Locate the cell with the specified text and output its (x, y) center coordinate. 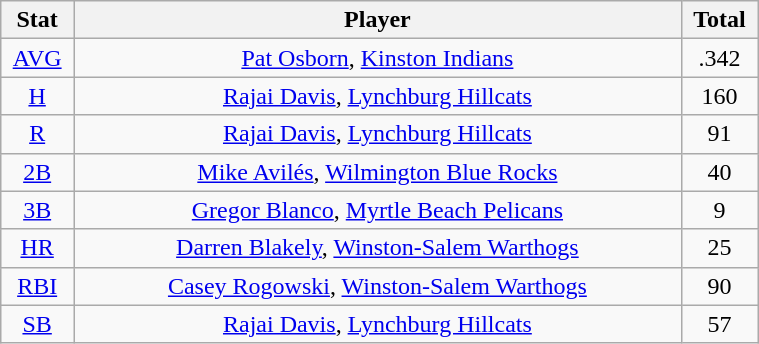
Casey Rogowski, Winston-Salem Warthogs (378, 286)
RBI (38, 286)
R (38, 134)
Pat Osborn, Kinston Indians (378, 58)
2B (38, 172)
91 (719, 134)
Gregor Blanco, Myrtle Beach Pelicans (378, 210)
Stat (38, 20)
9 (719, 210)
.342 (719, 58)
160 (719, 96)
Player (378, 20)
90 (719, 286)
Total (719, 20)
Mike Avilés, Wilmington Blue Rocks (378, 172)
HR (38, 248)
3B (38, 210)
Darren Blakely, Winston-Salem Warthogs (378, 248)
H (38, 96)
AVG (38, 58)
57 (719, 324)
SB (38, 324)
40 (719, 172)
25 (719, 248)
